For the text-containing cell, return its midpoint in [X, Y] coordinate format. 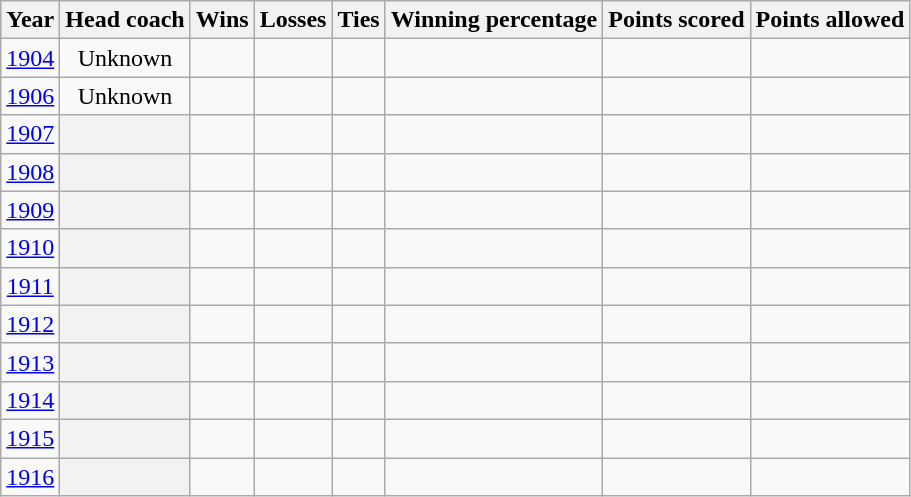
1916 [30, 477]
1907 [30, 134]
Winning percentage [494, 20]
Head coach [125, 20]
1909 [30, 210]
1911 [30, 286]
1906 [30, 96]
1915 [30, 438]
1914 [30, 400]
1913 [30, 362]
1908 [30, 172]
Points scored [676, 20]
1904 [30, 58]
Year [30, 20]
1910 [30, 248]
Ties [358, 20]
Wins [222, 20]
Losses [293, 20]
Points allowed [830, 20]
1912 [30, 324]
